Return (x, y) of the center of cell containing provided text 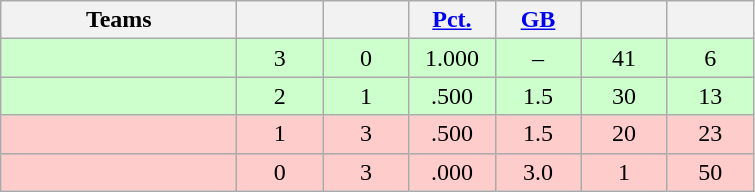
Teams (119, 20)
1.000 (452, 58)
50 (710, 172)
23 (710, 134)
2 (280, 96)
41 (624, 58)
6 (710, 58)
.000 (452, 172)
20 (624, 134)
3.0 (538, 172)
13 (710, 96)
– (538, 58)
GB (538, 20)
30 (624, 96)
Pct. (452, 20)
